Find where the given text appears and provide that cell's center as [X, Y] coordinate. 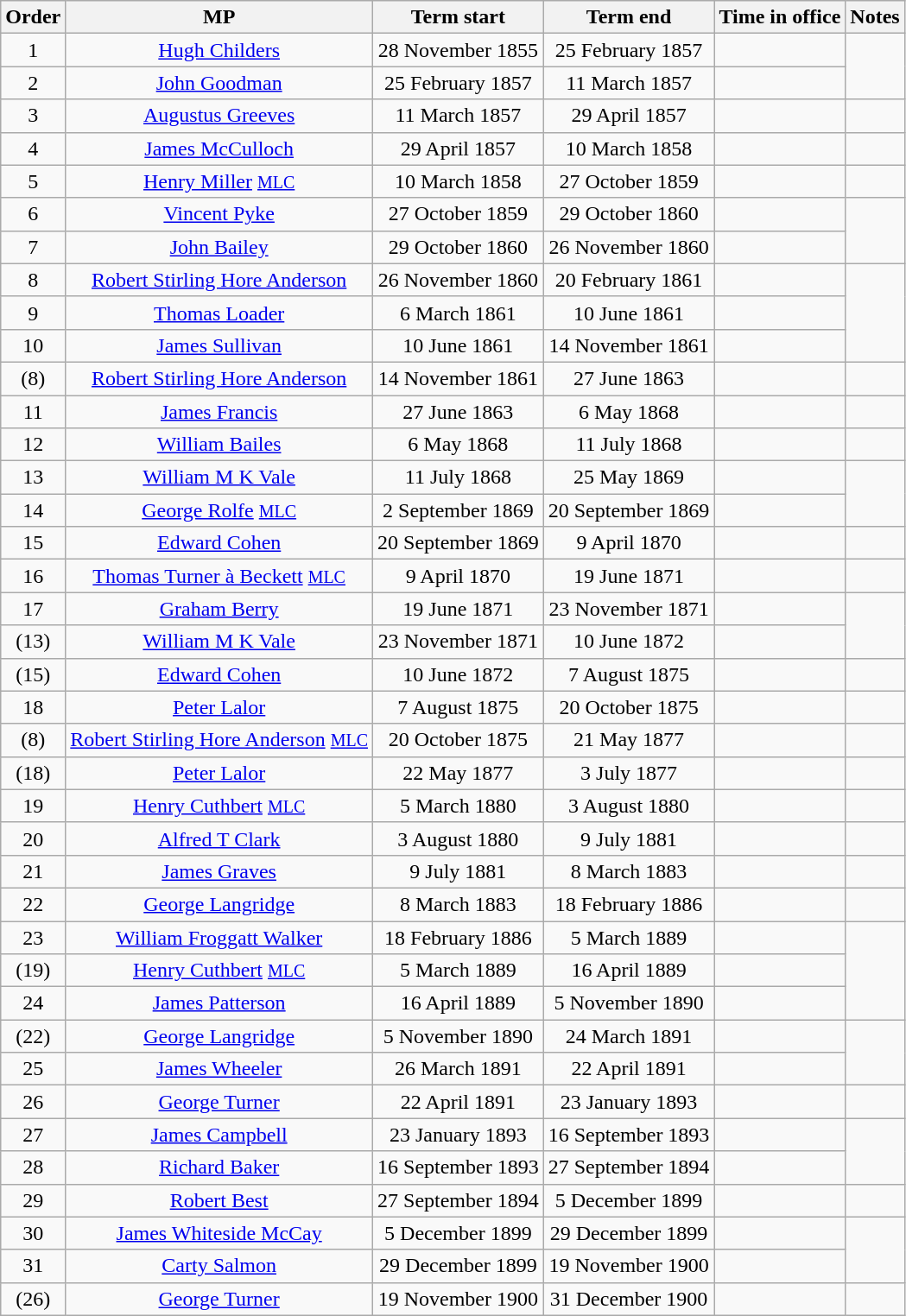
31 December 1900 [629, 1299]
15 [33, 543]
14 [33, 510]
James Patterson [219, 1003]
22 [33, 904]
1 [33, 50]
(15) [33, 674]
John Bailey [219, 247]
Vincent Pyke [219, 214]
20 [33, 838]
27 [33, 1135]
James Whiteside McCay [219, 1233]
7 [33, 247]
26 [33, 1102]
(19) [33, 971]
James Wheeler [219, 1069]
17 [33, 609]
12 [33, 445]
18 [33, 707]
25 [33, 1069]
3 July 1877 [629, 773]
Time in office [780, 17]
Alfred T Clark [219, 838]
20 February 1861 [629, 280]
28 November 1855 [459, 50]
21 May 1877 [629, 740]
22 May 1877 [459, 773]
Hugh Childers [219, 50]
Thomas Loader [219, 313]
29 [33, 1200]
Augustus Greeves [219, 116]
MP [219, 17]
9 [33, 313]
William Froggatt Walker [219, 937]
Order [33, 17]
Robert Best [219, 1200]
30 [33, 1233]
5 March 1880 [459, 806]
21 [33, 871]
23 [33, 937]
Term start [459, 17]
11 [33, 412]
Robert Stirling Hore Anderson MLC [219, 740]
William Bailes [219, 445]
24 March 1891 [629, 1036]
James Sullivan [219, 345]
6 [33, 214]
Term end [629, 17]
John Goodman [219, 83]
Carty Salmon [219, 1266]
8 [33, 280]
2 September 1869 [459, 510]
Richard Baker [219, 1167]
4 [33, 149]
31 [33, 1266]
24 [33, 1003]
16 [33, 576]
25 May 1869 [629, 478]
(26) [33, 1299]
10 [33, 345]
2 [33, 83]
James McCulloch [219, 149]
George Rolfe MLC [219, 510]
28 [33, 1167]
6 March 1861 [459, 313]
Thomas Turner à Beckett MLC [219, 576]
James Francis [219, 412]
26 March 1891 [459, 1069]
Notes [875, 17]
Graham Berry [219, 609]
James Graves [219, 871]
(13) [33, 642]
19 [33, 806]
(18) [33, 773]
3 [33, 116]
13 [33, 478]
5 [33, 181]
(22) [33, 1036]
James Campbell [219, 1135]
Henry Miller MLC [219, 181]
